Locate the cell with the specified text and output its [x, y] center coordinate. 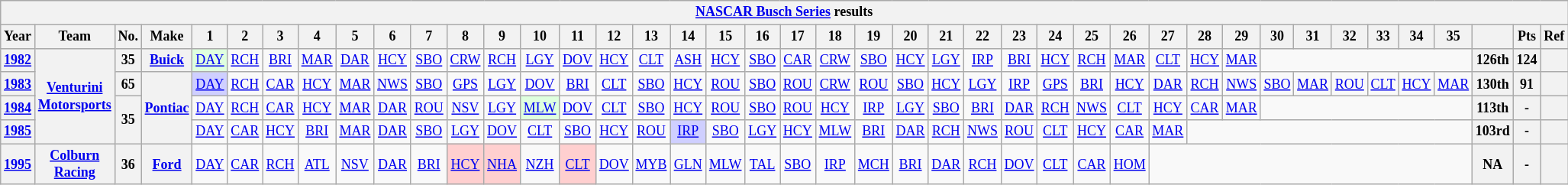
11 [578, 37]
34 [1417, 37]
3 [281, 37]
ASH [689, 60]
2 [245, 37]
33 [1383, 37]
No. [128, 37]
1985 [18, 131]
27 [1168, 37]
GLN [689, 164]
25 [1092, 37]
MYB [651, 164]
7 [429, 37]
28 [1205, 37]
10 [539, 37]
MCH [874, 164]
Pts [1527, 37]
29 [1241, 37]
Ford [166, 164]
21 [947, 37]
30 [1277, 37]
Year [18, 37]
24 [1055, 37]
32 [1350, 37]
NA [1493, 164]
5 [355, 37]
9 [502, 37]
6 [392, 37]
15 [725, 37]
NHA [502, 164]
113th [1493, 107]
13 [651, 37]
Buick [166, 60]
Team [75, 37]
91 [1527, 84]
26 [1130, 37]
20 [910, 37]
1984 [18, 107]
36 [128, 164]
12 [614, 37]
NZH [539, 164]
18 [835, 37]
103rd [1493, 131]
Ref [1554, 37]
124 [1527, 60]
130th [1493, 84]
Pontiac [166, 108]
22 [983, 37]
HOM [1130, 164]
1995 [18, 164]
1983 [18, 84]
65 [128, 84]
8 [466, 37]
17 [799, 37]
16 [763, 37]
Make [166, 37]
Colburn Racing [75, 164]
TAL [763, 164]
1982 [18, 60]
31 [1313, 37]
1 [210, 37]
ATL [317, 164]
14 [689, 37]
4 [317, 37]
NASCAR Busch Series results [785, 12]
Venturini Motorsports [75, 96]
19 [874, 37]
126th [1493, 60]
23 [1019, 37]
